Pinpoint the cell where the given text exists, returning its [X, Y] midpoint coordinate. 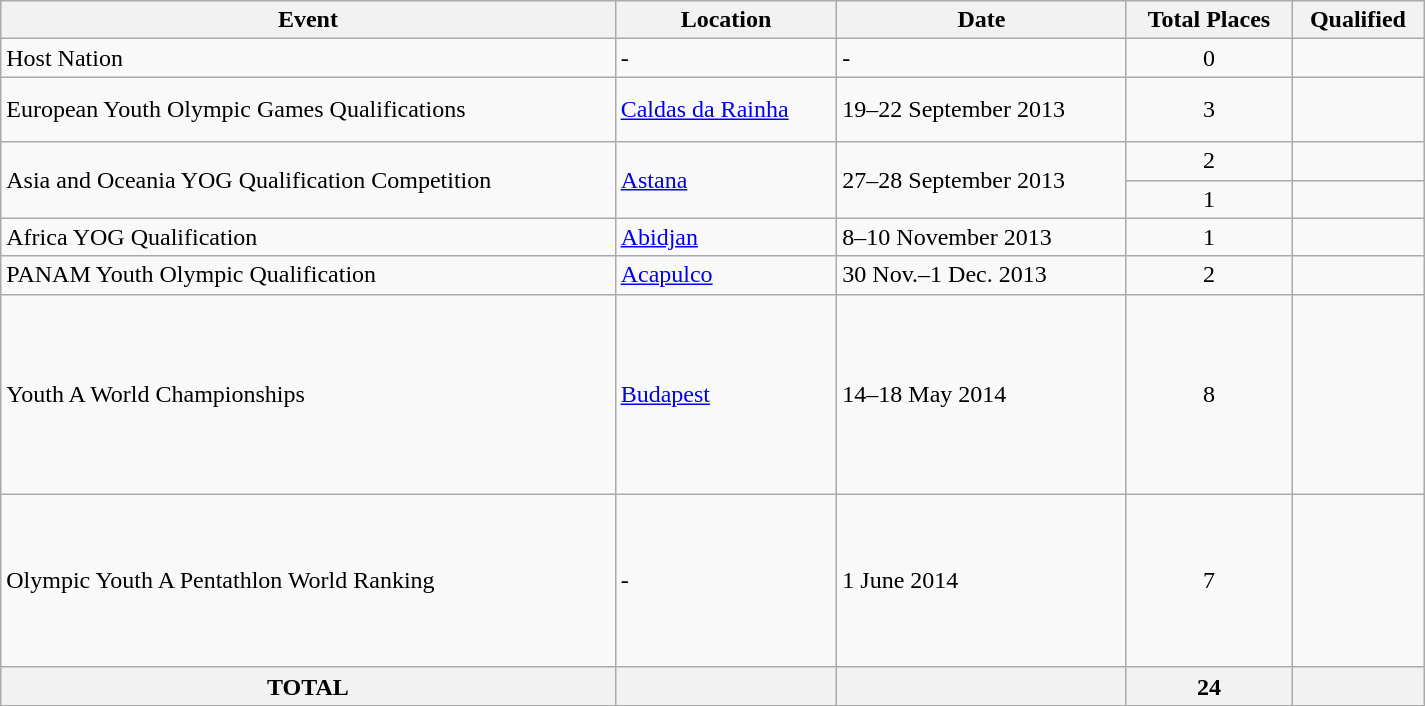
Asia and Oceania YOG Qualification Competition [308, 180]
Host Nation [308, 58]
Event [308, 20]
European Youth Olympic Games Qualifications [308, 110]
8–10 November 2013 [982, 237]
PANAM Youth Olympic Qualification [308, 275]
Abidjan [726, 237]
3 [1208, 110]
24 [1208, 686]
8 [1208, 394]
7 [1208, 580]
Olympic Youth A Pentathlon World Ranking [308, 580]
0 [1208, 58]
Budapest [726, 394]
Qualified [1358, 20]
Acapulco [726, 275]
Total Places [1208, 20]
14–18 May 2014 [982, 394]
19–22 September 2013 [982, 110]
1 June 2014 [982, 580]
Location [726, 20]
30 Nov.–1 Dec. 2013 [982, 275]
Youth A World Championships [308, 394]
Astana [726, 180]
Caldas da Rainha [726, 110]
27–28 September 2013 [982, 180]
Africa YOG Qualification [308, 237]
Date [982, 20]
TOTAL [308, 686]
